Search for the cell housing the specified text and yield its [X, Y] center coordinate. 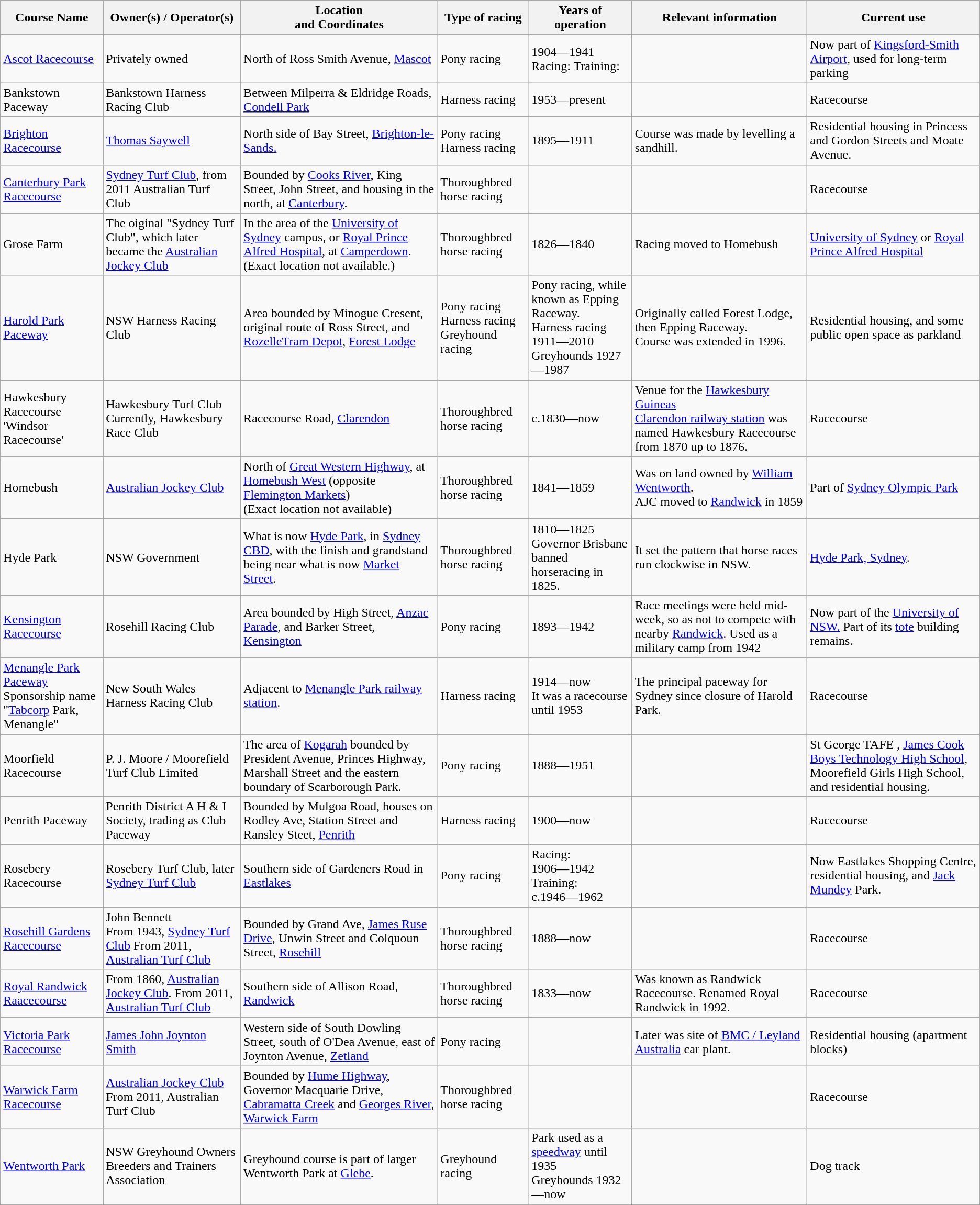
What is now Hyde Park, in Sydney CBD, with the finish and grandstand being near what is now Market Street. [339, 557]
Penrith Paceway [52, 821]
It set the pattern that horse races run clockwise in NSW. [719, 557]
Australian Jockey Club [172, 488]
Homebush [52, 488]
John BennettFrom 1943, Sydney Turf Club From 2011, Australian Turf Club [172, 938]
Residential housing in Princess and Gordon Streets and Moate Avenue. [893, 141]
The oiginal "Sydney Turf Club", which later became the Australian Jockey Club [172, 244]
Australian Jockey Club From 2011, Australian Turf Club [172, 1097]
Privately owned [172, 59]
Bounded by Cooks River, King Street, John Street, and housing in the north, at Canterbury. [339, 189]
Warwick Farm Racecourse [52, 1097]
Was on land owned by William Wentworth.AJC moved to Randwick in 1859 [719, 488]
Type of racing [483, 18]
Sydney Turf Club, from 2011 Australian Turf Club [172, 189]
Southern side of Allison Road, Randwick [339, 994]
Relevant information [719, 18]
Hyde Park, Sydney. [893, 557]
Venue for the Hawkesbury GuineasClarendon railway station was named Hawkesbury Racecourse from 1870 up to 1876. [719, 418]
Part of Sydney Olympic Park [893, 488]
Adjacent to Menangle Park railway station. [339, 696]
1904—1941Racing: Training: [580, 59]
Southern side of Gardeners Road in Eastlakes [339, 876]
Park used as a speedway until 1935Greyhounds 1932—now [580, 1166]
Between Milperra & Eldridge Roads, Condell Park [339, 99]
Brighton Racecourse [52, 141]
Thomas Saywell [172, 141]
Area bounded by Minogue Cresent, original route of Ross Street, and RozelleTram Depot, Forest Lodge [339, 328]
Owner(s) / Operator(s) [172, 18]
Rosehill Gardens Racecourse [52, 938]
St George TAFE , James Cook Boys Technology High School, Moorefield Girls High School, and residential housing. [893, 765]
1893—1942 [580, 626]
1914—nowIt was a racecourse until 1953 [580, 696]
1833—now [580, 994]
Hyde Park [52, 557]
From 1860, Australian Jockey Club. From 2011, Australian Turf Club [172, 994]
Dog track [893, 1166]
Now part of the University of NSW. Part of its tote building remains. [893, 626]
North side of Bay Street, Brighton-le-Sands. [339, 141]
Years of operation [580, 18]
Rosebery Racecourse [52, 876]
Was known as Randwick Racecourse. Renamed Royal Randwick in 1992. [719, 994]
Racing moved to Homebush [719, 244]
Later was site of BMC / Leyland Australia car plant. [719, 1042]
Western side of South Dowling Street, south of O'Dea Avenue, east of Joynton Avenue, Zetland [339, 1042]
Royal Randwick Raacecourse [52, 994]
Greyhound course is part of larger Wentworth Park at Glebe. [339, 1166]
1888—now [580, 938]
1841—1859 [580, 488]
Now Eastlakes Shopping Centre, residential housing, and Jack Mundey Park. [893, 876]
North of Great Western Highway, at Homebush West (opposite Flemington Markets)(Exact location not available) [339, 488]
Course Name [52, 18]
Hawkesbury Turf ClubCurrently, Hawkesbury Race Club [172, 418]
Race meetings were held mid-week, so as not to compete with nearby Randwick. Used as a military camp from 1942 [719, 626]
Racing:1906—1942Training:c.1946—1962 [580, 876]
1953—present [580, 99]
Rosebery Turf Club, later Sydney Turf Club [172, 876]
Course was made by levelling a sandhill. [719, 141]
James John Joynton Smith [172, 1042]
Kensington Racecourse [52, 626]
NSW Harness Racing Club [172, 328]
NSW Greyhound Owners Breeders and Trainers Association [172, 1166]
Bounded by Hume Highway, Governor Macquarie Drive, Cabramatta Creek and Georges River, Warwick Farm [339, 1097]
P. J. Moore / Moorefield Turf Club Limited [172, 765]
Current use [893, 18]
Pony racing Harness racingGreyhound racing [483, 328]
Victoria Park Racecourse [52, 1042]
Bankstown Paceway [52, 99]
Bankstown Harness Racing Club [172, 99]
North of Ross Smith Avenue, Mascot [339, 59]
Area bounded by High Street, Anzac Parade, and Barker Street, Kensington [339, 626]
Grose Farm [52, 244]
Bounded by Grand Ave, James Ruse Drive, Unwin Street and Colquoun Street, Rosehill [339, 938]
Pony racingHarness racing [483, 141]
Hawkesbury Racecourse'Windsor Racecourse' [52, 418]
c.1830—now [580, 418]
Bounded by Mulgoa Road, houses on Rodley Ave, Station Street and Ransley Steet, Penrith [339, 821]
NSW Government [172, 557]
In the area of the University of Sydney campus, or Royal Prince Alfred Hospital, at Camperdown.(Exact location not available.) [339, 244]
Racecourse Road, Clarendon [339, 418]
Harold Park Paceway [52, 328]
Penrith District A H & I Society, trading as Club Paceway [172, 821]
1810—1825Governor Brisbane banned horseracing in 1825. [580, 557]
New South Wales Harness Racing Club [172, 696]
The area of Kogarah bounded by President Avenue, Princes Highway, Marshall Street and the eastern boundary of Scarborough Park. [339, 765]
Residential housing, and some public open space as parkland [893, 328]
1888—1951 [580, 765]
Locationand Coordinates [339, 18]
Residential housing (apartment blocks) [893, 1042]
Pony racing, while known as Epping Raceway.Harness racing 1911—2010Greyhounds 1927 —1987 [580, 328]
1895—1911 [580, 141]
1826—1840 [580, 244]
Wentworth Park [52, 1166]
Moorfield Racecourse [52, 765]
1900—now [580, 821]
Greyhound racing [483, 1166]
Menangle Park PacewaySponsorship name "Tabcorp Park, Menangle" [52, 696]
Canterbury Park Racecourse [52, 189]
University of Sydney or Royal Prince Alfred Hospital [893, 244]
The principal paceway for Sydney since closure of Harold Park. [719, 696]
Now part of Kingsford-Smith Airport, used for long-term parking [893, 59]
Rosehill Racing Club [172, 626]
Originally called Forest Lodge, then Epping Raceway.Course was extended in 1996. [719, 328]
Ascot Racecourse [52, 59]
